Find where the given text appears and provide that cell's center as (x, y) coordinate. 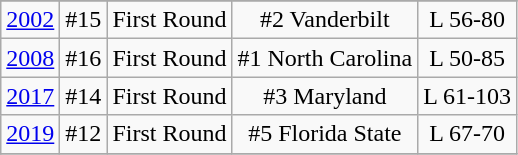
L 61-103 (468, 96)
2002 (30, 20)
L 67-70 (468, 134)
L 56-80 (468, 20)
L 50-85 (468, 58)
#2 Vanderbilt (325, 20)
#15 (84, 20)
2017 (30, 96)
2019 (30, 134)
#14 (84, 96)
2008 (30, 58)
#5 Florida State (325, 134)
#1 North Carolina (325, 58)
#3 Maryland (325, 96)
#12 (84, 134)
#16 (84, 58)
